From the cell containing the given text, extract its center point as [X, Y] coordinate. 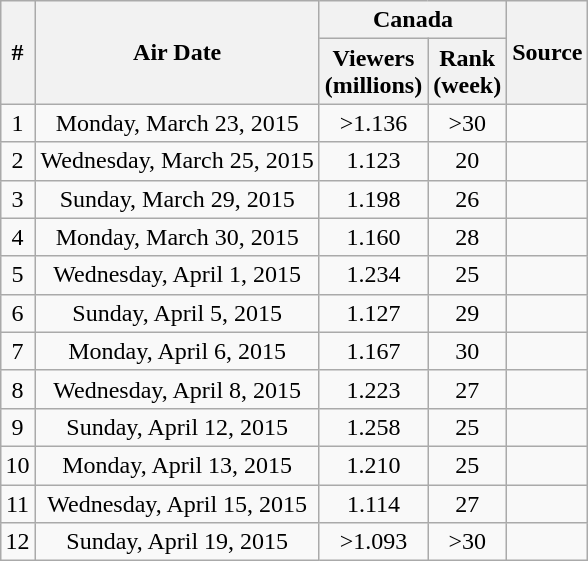
20 [468, 161]
10 [18, 465]
9 [18, 427]
Wednesday, April 1, 2015 [177, 275]
1.198 [373, 199]
2 [18, 161]
29 [468, 313]
1.127 [373, 313]
Air Date [177, 52]
8 [18, 389]
3 [18, 199]
1.167 [373, 351]
Monday, April 6, 2015 [177, 351]
30 [468, 351]
1 [18, 123]
Source [548, 52]
Rank(week) [468, 72]
Canada [412, 20]
>1.136 [373, 123]
Sunday, March 29, 2015 [177, 199]
1.123 [373, 161]
12 [18, 542]
11 [18, 503]
7 [18, 351]
6 [18, 313]
Monday, March 23, 2015 [177, 123]
1.114 [373, 503]
Monday, April 13, 2015 [177, 465]
Sunday, April 12, 2015 [177, 427]
26 [468, 199]
1.234 [373, 275]
1.210 [373, 465]
Wednesday, April 15, 2015 [177, 503]
1.258 [373, 427]
>1.093 [373, 542]
28 [468, 237]
1.223 [373, 389]
4 [18, 237]
Viewers(millions) [373, 72]
Sunday, April 5, 2015 [177, 313]
Monday, March 30, 2015 [177, 237]
Wednesday, March 25, 2015 [177, 161]
1.160 [373, 237]
Wednesday, April 8, 2015 [177, 389]
Sunday, April 19, 2015 [177, 542]
# [18, 52]
5 [18, 275]
